Pinpoint the cell where the given text exists, returning its (X, Y) midpoint coordinate. 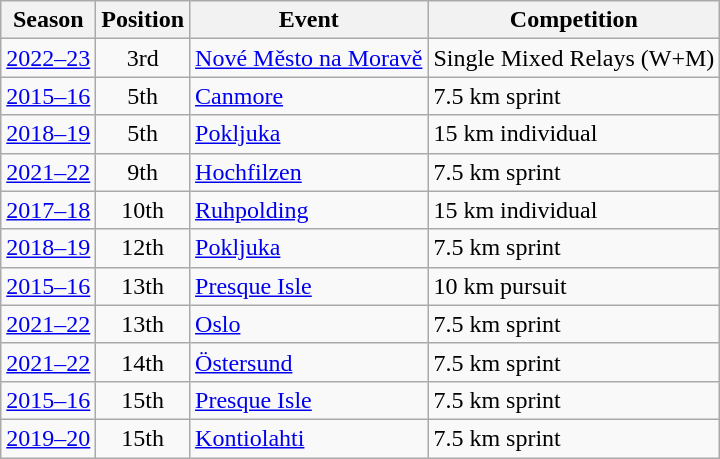
14th (143, 362)
9th (143, 172)
Oslo (309, 324)
2022–23 (48, 58)
Östersund (309, 362)
Nové Město na Moravě (309, 58)
Hochfilzen (309, 172)
10th (143, 210)
2019–20 (48, 438)
Event (309, 20)
2017–18 (48, 210)
Kontiolahti (309, 438)
Position (143, 20)
12th (143, 248)
Competition (574, 20)
Single Mixed Relays (W+M) (574, 58)
Canmore (309, 96)
Season (48, 20)
3rd (143, 58)
10 km pursuit (574, 286)
Ruhpolding (309, 210)
